Return the (X, Y) coordinate for the center point of the cell that contains the specified text.  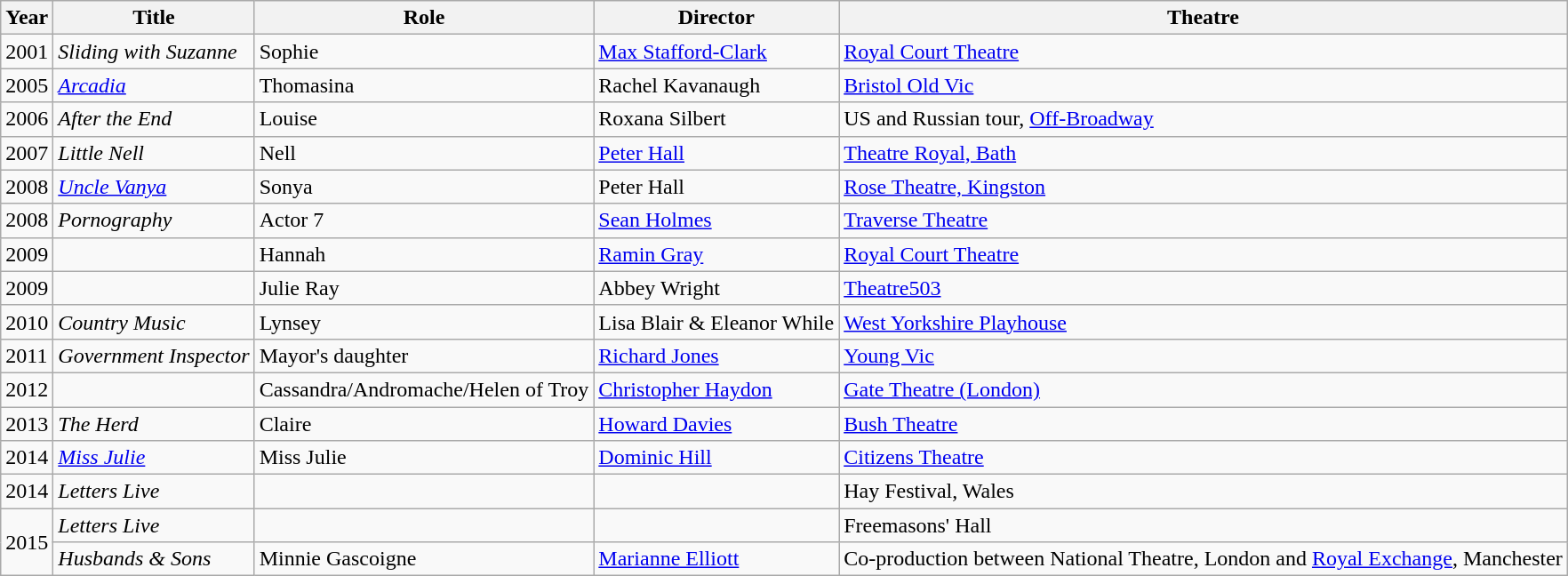
West Yorkshire Playhouse (1204, 322)
Sean Holmes (716, 220)
Christopher Haydon (716, 389)
Howard Davies (716, 424)
Theatre503 (1204, 288)
Freemasons' Hall (1204, 525)
Roxana Silbert (716, 119)
2013 (27, 424)
2011 (27, 356)
2012 (27, 389)
Rachel Kavanaugh (716, 85)
Bush Theatre (1204, 424)
Year (27, 18)
Sophie (424, 52)
Little Nell (154, 153)
Co-production between National Theatre, London and Royal Exchange, Manchester (1204, 559)
Max Stafford-Clark (716, 52)
Nell (424, 153)
After the End (154, 119)
Thomasina (424, 85)
Government Inspector (154, 356)
Uncle Vanya (154, 187)
Young Vic (1204, 356)
Sonya (424, 187)
Lynsey (424, 322)
Mayor's daughter (424, 356)
Rose Theatre, Kingston (1204, 187)
Hay Festival, Wales (1204, 492)
Lisa Blair & Eleanor While (716, 322)
2010 (27, 322)
Ramin Gray (716, 254)
Bristol Old Vic (1204, 85)
Hannah (424, 254)
Gate Theatre (London) (1204, 389)
Actor 7 (424, 220)
Theatre Royal, Bath (1204, 153)
US and Russian tour, Off-Broadway (1204, 119)
Richard Jones (716, 356)
Citizens Theatre (1204, 458)
2005 (27, 85)
Dominic Hill (716, 458)
Arcadia (154, 85)
Sliding with Suzanne (154, 52)
Traverse Theatre (1204, 220)
Claire (424, 424)
Cassandra/Andromache/Helen of Troy (424, 389)
2007 (27, 153)
2006 (27, 119)
Abbey Wright (716, 288)
Title (154, 18)
Director (716, 18)
2001 (27, 52)
Country Music (154, 322)
Theatre (1204, 18)
2015 (27, 542)
Julie Ray (424, 288)
Role (424, 18)
Minnie Gascoigne (424, 559)
Husbands & Sons (154, 559)
Pornography (154, 220)
Marianne Elliott (716, 559)
The Herd (154, 424)
Louise (424, 119)
